Provide the (X, Y) coordinate of the cell's center where the given text is located.  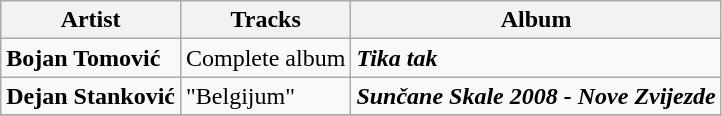
Tika tak (536, 58)
Sunčane Skale 2008 - Nove Zvijezde (536, 96)
Artist (91, 20)
Complete album (265, 58)
Dejan Stanković (91, 96)
Tracks (265, 20)
Album (536, 20)
Bojan Tomović (91, 58)
"Belgijum" (265, 96)
